Provide the [X, Y] coordinate of the cell's center where the given text is located.  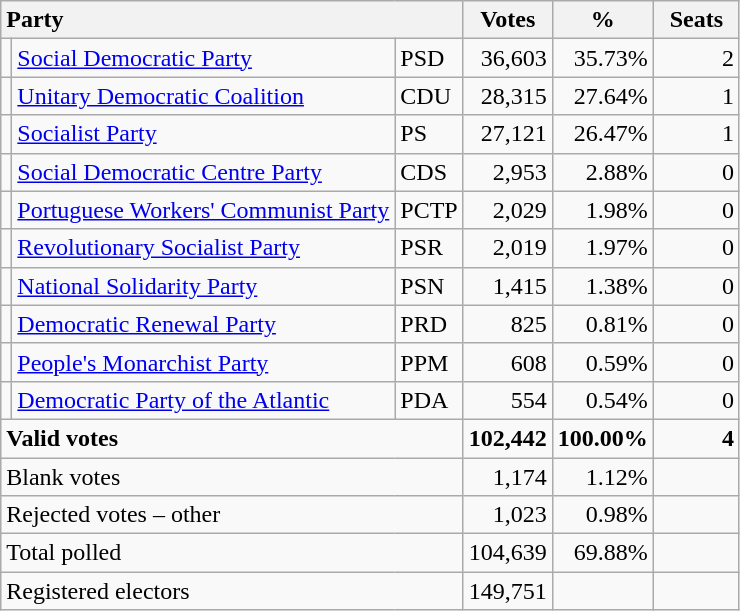
Registered electors [232, 591]
Revolutionary Socialist Party [204, 248]
Socialist Party [204, 134]
People's Monarchist Party [204, 362]
CDS [429, 172]
608 [508, 362]
100.00% [602, 438]
0.98% [602, 515]
28,315 [508, 96]
Social Democratic Party [204, 58]
Party [232, 20]
149,751 [508, 591]
26.47% [602, 134]
CDU [429, 96]
2,019 [508, 248]
PCTP [429, 210]
554 [508, 400]
Rejected votes – other [232, 515]
1.97% [602, 248]
104,639 [508, 553]
National Solidarity Party [204, 286]
PPM [429, 362]
2 [696, 58]
0.54% [602, 400]
4 [696, 438]
2,029 [508, 210]
0.81% [602, 324]
1,415 [508, 286]
1.12% [602, 477]
% [602, 20]
1,023 [508, 515]
1.98% [602, 210]
PSN [429, 286]
Blank votes [232, 477]
2.88% [602, 172]
PRD [429, 324]
0.59% [602, 362]
2,953 [508, 172]
PDA [429, 400]
Social Democratic Centre Party [204, 172]
102,442 [508, 438]
PSD [429, 58]
Portuguese Workers' Communist Party [204, 210]
Votes [508, 20]
27.64% [602, 96]
27,121 [508, 134]
35.73% [602, 58]
1.38% [602, 286]
69.88% [602, 553]
825 [508, 324]
Democratic Renewal Party [204, 324]
Unitary Democratic Coalition [204, 96]
Total polled [232, 553]
PSR [429, 248]
1,174 [508, 477]
36,603 [508, 58]
PS [429, 134]
Valid votes [232, 438]
Democratic Party of the Atlantic [204, 400]
Seats [696, 20]
